Capture the cell that displays the provided text and extract its (x, y) central coordinate. 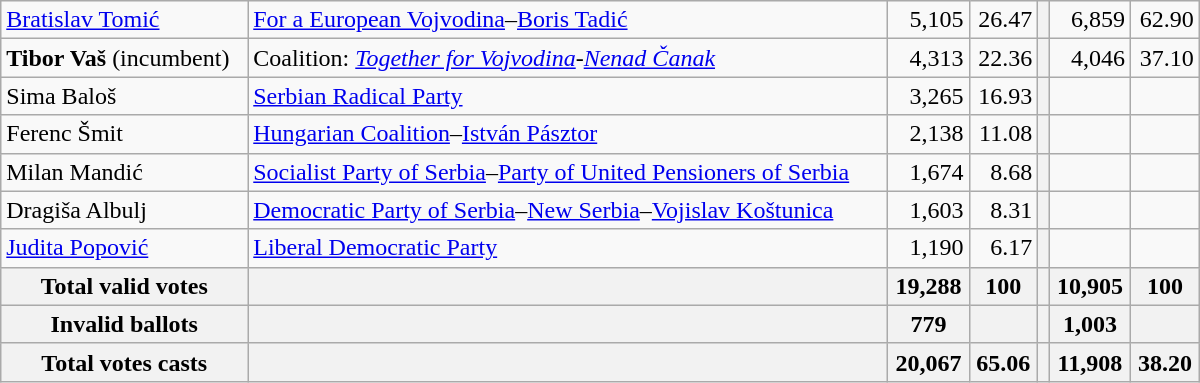
5,105 (928, 20)
10,905 (1090, 286)
Invalid ballots (124, 324)
2,138 (928, 134)
1,003 (1090, 324)
11,908 (1090, 362)
38.20 (1166, 362)
1,603 (928, 210)
Bratislav Tomić (124, 20)
26.47 (1004, 20)
6.17 (1004, 248)
Total votes casts (124, 362)
11.08 (1004, 134)
19,288 (928, 286)
Ferenc Šmit (124, 134)
Sima Baloš (124, 96)
8.31 (1004, 210)
Total valid votes (124, 286)
Democratic Party of Serbia–New Serbia–Vojislav Koštunica (568, 210)
Liberal Democratic Party (568, 248)
22.36 (1004, 58)
65.06 (1004, 362)
8.68 (1004, 172)
Milan Mandić (124, 172)
62.90 (1166, 20)
For a European Vojvodina–Boris Tadić (568, 20)
4,313 (928, 58)
Dragiša Albulj (124, 210)
Coalition: Together for Vojvodina-Nenad Čanak (568, 58)
37.10 (1166, 58)
1,674 (928, 172)
Judita Popović (124, 248)
Tibor Vaš (incumbent) (124, 58)
16.93 (1004, 96)
Socialist Party of Serbia–Party of United Pensioners of Serbia (568, 172)
779 (928, 324)
4,046 (1090, 58)
3,265 (928, 96)
20,067 (928, 362)
1,190 (928, 248)
Serbian Radical Party (568, 96)
Hungarian Coalition–István Pásztor (568, 134)
6,859 (1090, 20)
